Scan for the cell matching the given text and deliver its [X, Y] coordinate at center. 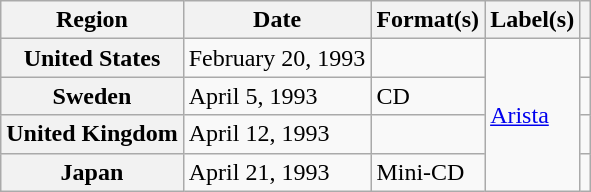
United States [92, 58]
Region [92, 20]
CD [428, 96]
Label(s) [532, 20]
Sweden [92, 96]
United Kingdom [92, 134]
April 5, 1993 [277, 96]
Japan [92, 172]
Format(s) [428, 20]
Date [277, 20]
Arista [532, 115]
April 21, 1993 [277, 172]
April 12, 1993 [277, 134]
February 20, 1993 [277, 58]
Mini-CD [428, 172]
